Scan for the cell matching the given text and deliver its (X, Y) coordinate at center. 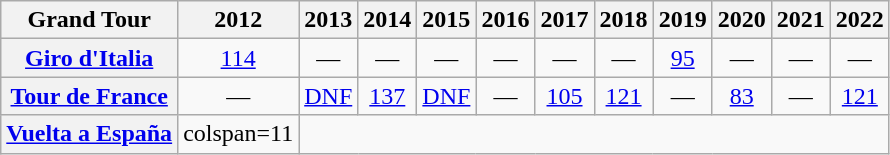
83 (742, 96)
95 (682, 58)
2014 (388, 20)
2021 (800, 20)
2015 (446, 20)
105 (564, 96)
Grand Tour (90, 20)
137 (388, 96)
2012 (238, 20)
2018 (624, 20)
2017 (564, 20)
2020 (742, 20)
114 (238, 58)
Tour de France (90, 96)
2022 (860, 20)
2019 (682, 20)
colspan=11 (238, 134)
Giro d'Italia (90, 58)
2013 (328, 20)
2016 (506, 20)
Vuelta a España (90, 134)
